Detect which cell encompasses the target text, then output its (x, y) center coordinate. 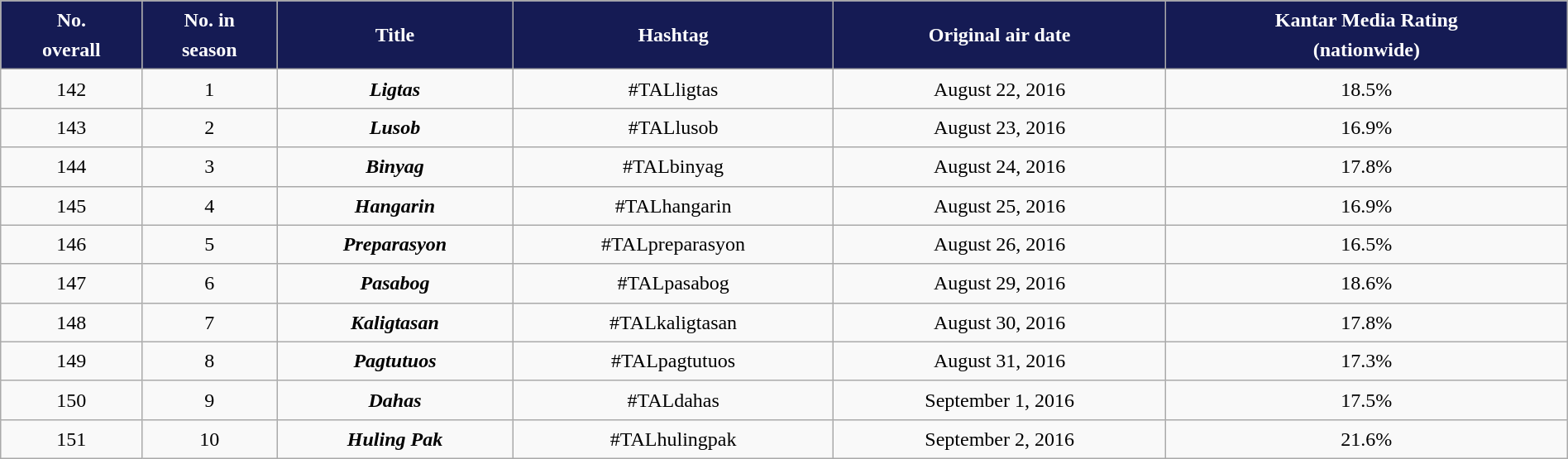
#TALkaligtasan (673, 323)
Kaligtasan (395, 323)
Hashtag (673, 35)
148 (71, 323)
Original air date (999, 35)
#TALligtas (673, 89)
145 (71, 205)
August 29, 2016 (999, 283)
144 (71, 167)
#TALbinyag (673, 167)
17.3% (1366, 361)
September 2, 2016 (999, 438)
Ligtas (395, 89)
#TALlusob (673, 127)
#TALhangarin (673, 205)
9 (210, 400)
6 (210, 283)
August 26, 2016 (999, 245)
August 30, 2016 (999, 323)
Binyag (395, 167)
151 (71, 438)
#TALhulingpak (673, 438)
143 (71, 127)
4 (210, 205)
149 (71, 361)
#TALpreparasyon (673, 245)
2 (210, 127)
#TALdahas (673, 400)
No. inseason (210, 35)
21.6% (1366, 438)
147 (71, 283)
10 (210, 438)
Pagtutuos (395, 361)
5 (210, 245)
146 (71, 245)
16.5% (1366, 245)
1 (210, 89)
No.overall (71, 35)
18.6% (1366, 283)
September 1, 2016 (999, 400)
August 31, 2016 (999, 361)
Kantar Media Rating (nationwide) (1366, 35)
7 (210, 323)
150 (71, 400)
Hangarin (395, 205)
Preparasyon (395, 245)
#TALpagtutuos (673, 361)
Pasabog (395, 283)
8 (210, 361)
Dahas (395, 400)
142 (71, 89)
Title (395, 35)
August 25, 2016 (999, 205)
August 22, 2016 (999, 89)
3 (210, 167)
Huling Pak (395, 438)
August 24, 2016 (999, 167)
17.5% (1366, 400)
Lusob (395, 127)
18.5% (1366, 89)
#TALpasabog (673, 283)
August 23, 2016 (999, 127)
